Return the (X, Y) coordinate for the center point of the cell that contains the specified text.  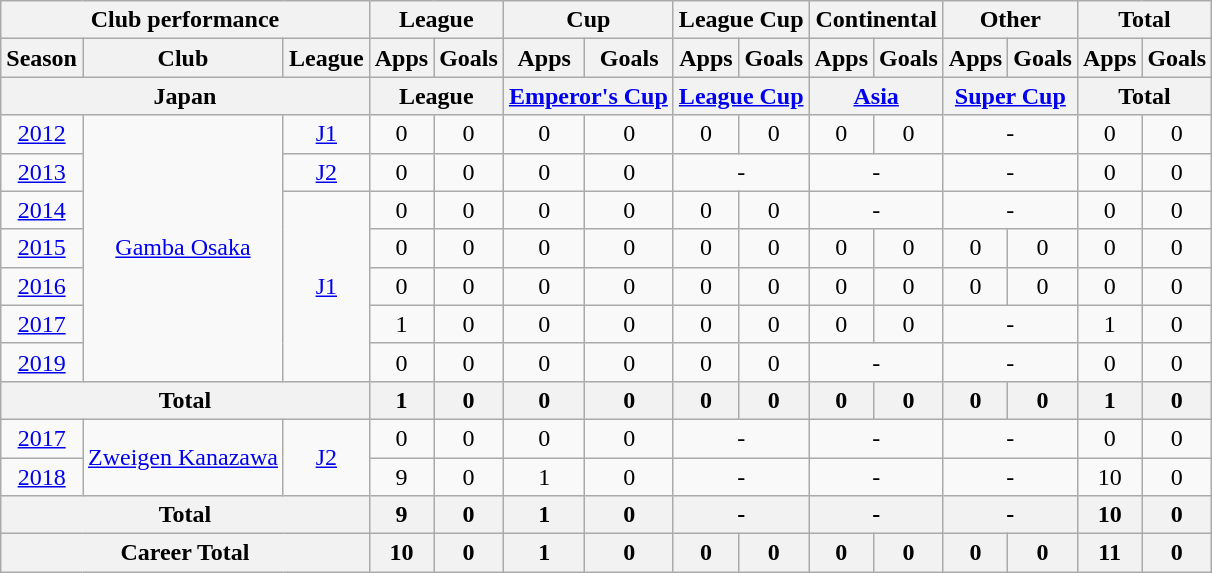
11 (1109, 553)
Club (182, 58)
Other (1010, 20)
2013 (42, 172)
2016 (42, 286)
2012 (42, 134)
Gamba Osaka (182, 248)
Season (42, 58)
Emperor's Cup (588, 96)
2015 (42, 248)
Japan (185, 96)
Club performance (185, 20)
Asia (876, 96)
Career Total (185, 553)
Cup (588, 20)
Zweigen Kanazawa (182, 457)
2014 (42, 210)
2019 (42, 362)
Continental (876, 20)
2018 (42, 477)
Super Cup (1010, 96)
